From the cell containing the given text, extract its center point as [x, y] coordinate. 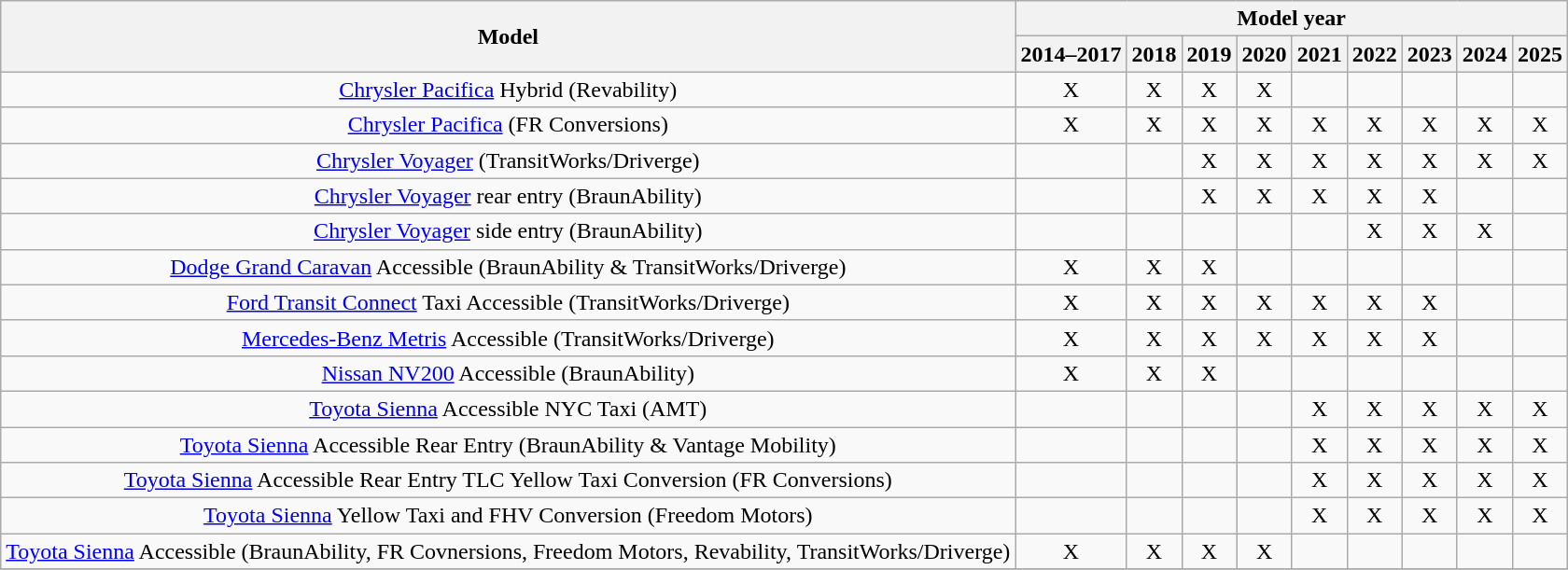
Chrysler Voyager rear entry (BraunAbility) [508, 196]
Mercedes-Benz Metris Accessible (TransitWorks/Driverge) [508, 338]
Dodge Grand Caravan Accessible (BraunAbility & TransitWorks/Driverge) [508, 267]
2025 [1540, 54]
Toyota Sienna Accessible NYC Taxi (AMT) [508, 409]
Toyota Sienna Yellow Taxi and FHV Conversion (Freedom Motors) [508, 516]
Toyota Sienna Accessible (BraunAbility, FR Covnersions, Freedom Motors, Revability, TransitWorks/Driverge) [508, 551]
Toyota Sienna Accessible Rear Entry TLC Yellow Taxi Conversion (FR Conversions) [508, 480]
Chrysler Pacifica Hybrid (Revability) [508, 90]
Chrysler Pacifica (FR Conversions) [508, 125]
Toyota Sienna Accessible Rear Entry (BraunAbility & Vantage Mobility) [508, 445]
2021 [1320, 54]
Model year [1292, 19]
2024 [1484, 54]
Nissan NV200 Accessible (BraunAbility) [508, 373]
Chrysler Voyager (TransitWorks/Driverge) [508, 160]
Chrysler Voyager side entry (BraunAbility) [508, 231]
Ford Transit Connect Taxi Accessible (TransitWorks/Driverge) [508, 302]
2014–2017 [1071, 54]
2018 [1154, 54]
2020 [1264, 54]
2022 [1374, 54]
2023 [1430, 54]
2019 [1210, 54]
Model [508, 36]
